Identify which cell holds the provided text, then report its [x, y] central coordinate. 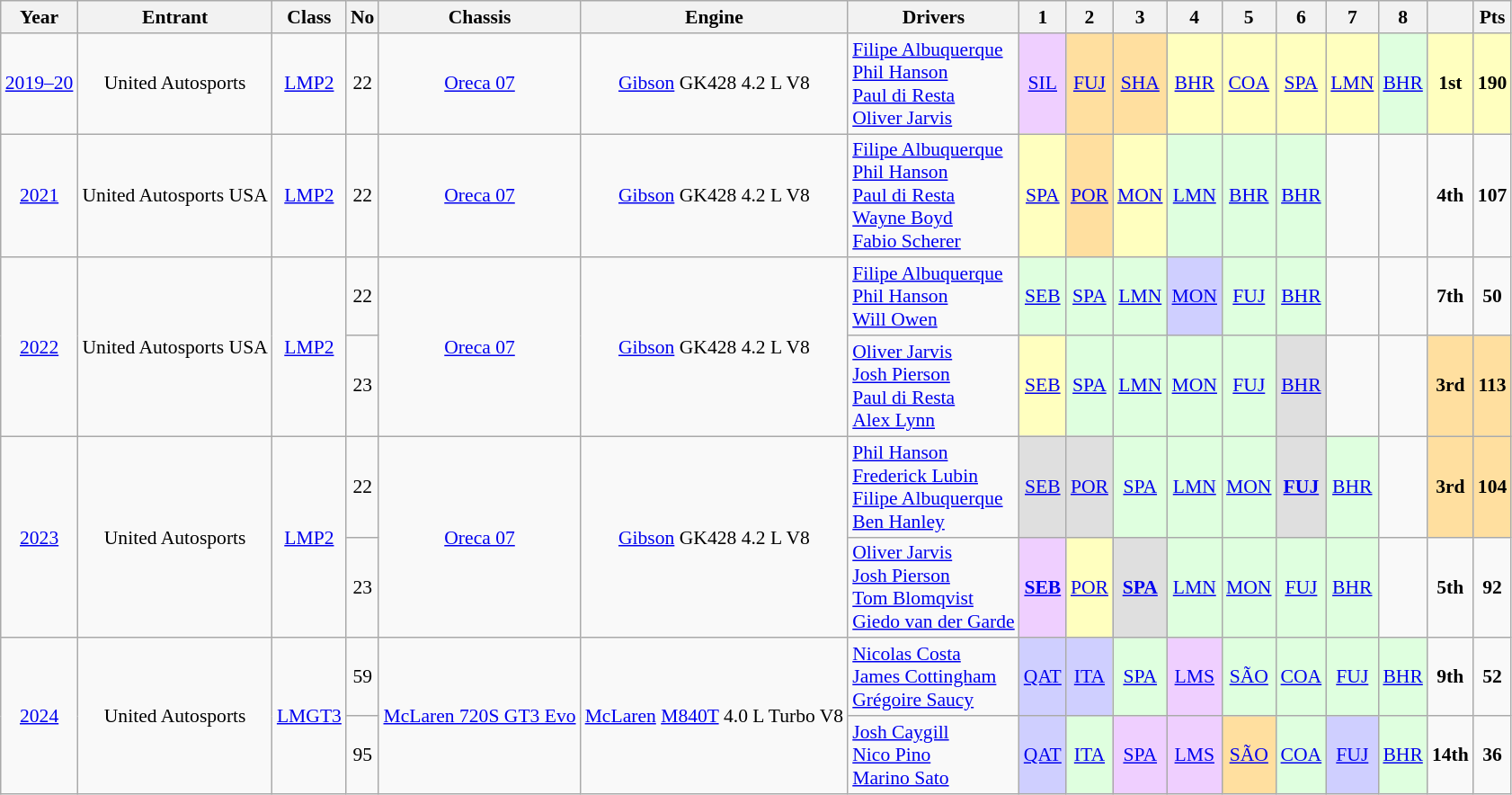
2023 [40, 537]
190 [1492, 84]
2019–20 [40, 84]
Josh Caygill Nico Pino Marino Sato [933, 755]
No [363, 17]
2021 [40, 196]
4th [1451, 196]
Drivers [933, 17]
92 [1492, 587]
Nicolas Costa James Cottingham Grégoire Saucy [933, 678]
50 [1492, 297]
1 [1043, 17]
5th [1451, 587]
3 [1140, 17]
36 [1492, 755]
SIL [1043, 84]
LMGT3 [309, 716]
Engine [715, 17]
7th [1451, 297]
2 [1090, 17]
McLaren 720S GT3 Evo [479, 716]
2024 [40, 716]
Filipe Albuquerque Phil Hanson Paul di Resta Oliver Jarvis [933, 84]
1st [1451, 84]
Oliver Jarvis Josh Pierson Paul di Resta Alex Lynn [933, 386]
Pts [1492, 17]
Year [40, 17]
Filipe Albuquerque Phil Hanson Will Owen [933, 297]
Chassis [479, 17]
6 [1302, 17]
8 [1402, 17]
Entrant [174, 17]
2022 [40, 347]
Class [309, 17]
5 [1250, 17]
McLaren M840T 4.0 L Turbo V8 [715, 716]
107 [1492, 196]
52 [1492, 678]
Phil Hanson Frederick Lubin Filipe Albuquerque Ben Hanley [933, 487]
14th [1451, 755]
Oliver Jarvis Josh Pierson Tom Blomqvist Giedo van der Garde [933, 587]
7 [1352, 17]
104 [1492, 487]
59 [363, 678]
SHA [1140, 84]
Filipe Albuquerque Phil Hanson Paul di Resta Wayne Boyd Fabio Scherer [933, 196]
4 [1196, 17]
9th [1451, 678]
113 [1492, 386]
95 [363, 755]
